Provide the [x, y] coordinate of the cell's center where the given text is located.  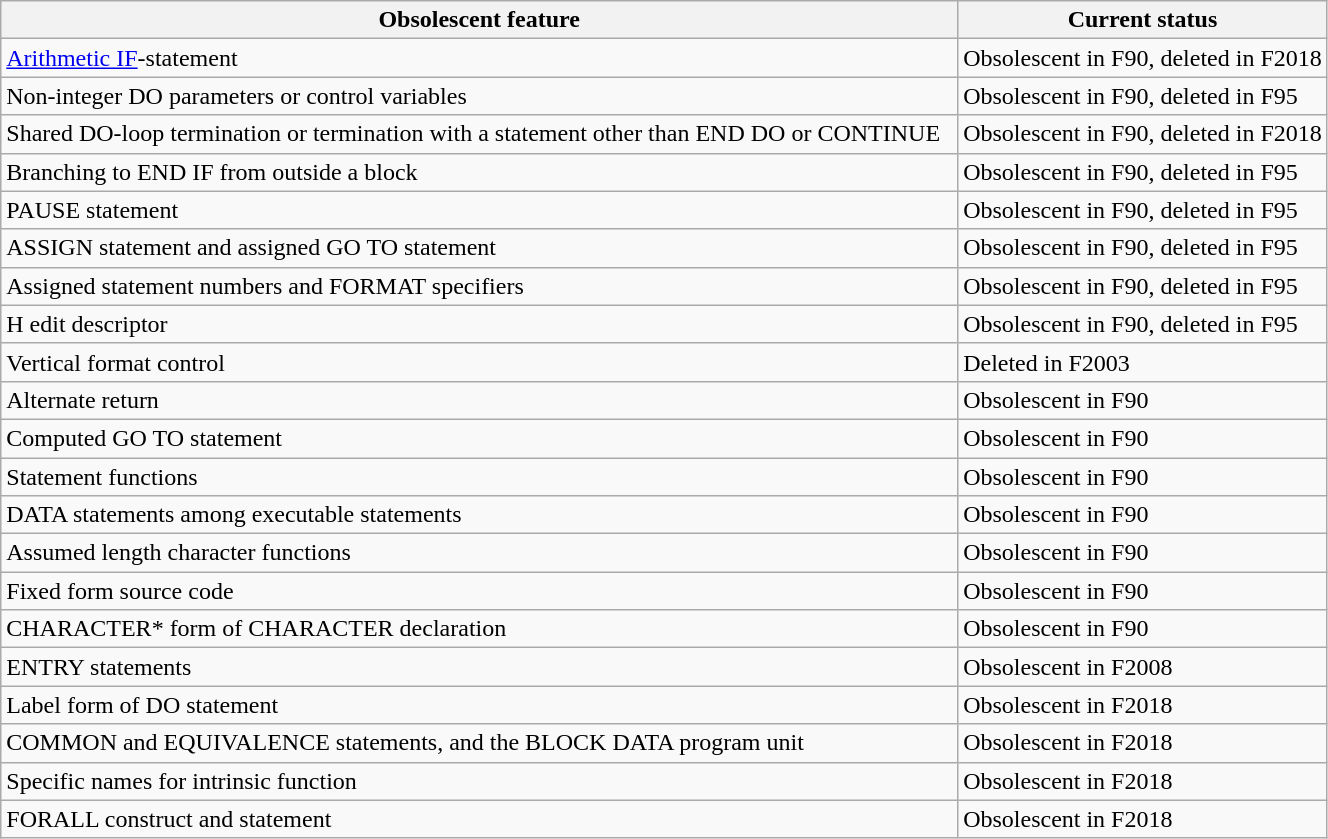
ENTRY statements [480, 667]
Arithmetic IF-statement [480, 58]
CHARACTER* form of CHARACTER declaration [480, 629]
Label form of DO statement [480, 705]
Statement functions [480, 477]
Specific names for intrinsic function [480, 781]
Obsolescent in F2008 [1143, 667]
Deleted in F2003 [1143, 362]
Assigned statement numbers and FORMAT specifiers [480, 286]
Assumed length character functions [480, 553]
COMMON and EQUIVALENCE statements, and the BLOCK DATA program unit [480, 743]
Obsolescent feature [480, 20]
PAUSE statement [480, 210]
Shared DO-loop termination or termination with a statement other than END DO or CONTINUE [480, 134]
DATA statements among executable statements [480, 515]
Fixed form source code [480, 591]
ASSIGN statement and assigned GO TO statement [480, 248]
H edit descriptor [480, 324]
Vertical format control [480, 362]
Alternate return [480, 400]
Branching to END IF from outside a block [480, 172]
Non-integer DO parameters or control variables [480, 96]
FORALL construct and statement [480, 819]
Computed GO TO statement [480, 438]
Current status [1143, 20]
